Pinpoint the cell where the given text exists, returning its (X, Y) midpoint coordinate. 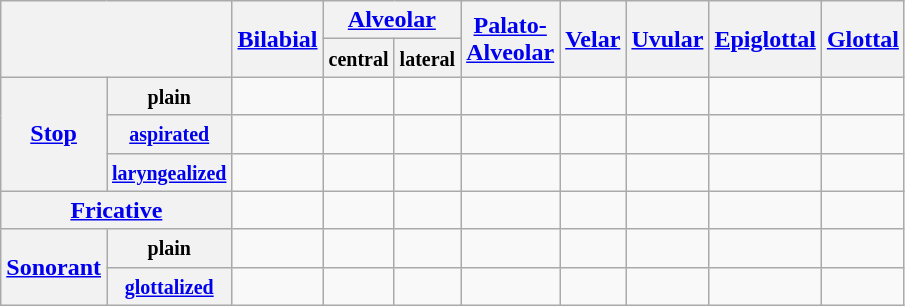
Stop (54, 134)
lateral (428, 58)
laryngealized (168, 172)
central (358, 58)
Epiglottal (765, 39)
glottalized (168, 286)
Glottal (862, 39)
Sonorant (54, 267)
aspirated (168, 134)
Palato-Alveolar (510, 39)
Alveolar (392, 20)
Uvular (668, 39)
Bilabial (278, 39)
Fricative (116, 210)
Velar (593, 39)
